Provide the (x, y) coordinate of the cell's center where the given text is located.  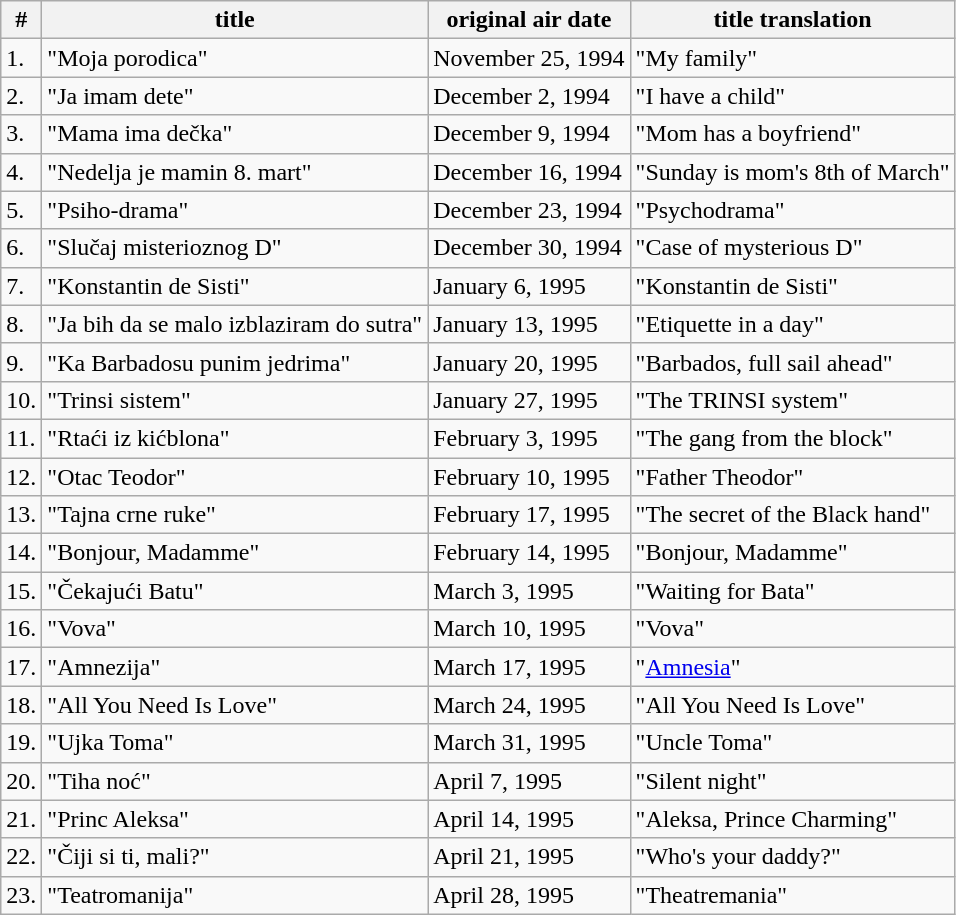
December 9, 1994 (529, 134)
"Tiha noć" (235, 781)
December 16, 1994 (529, 172)
2. (22, 96)
"Ja imam dete" (235, 96)
December 23, 1994 (529, 210)
22. (22, 857)
8. (22, 324)
"Amnezija" (235, 667)
"Princ Aleksa" (235, 819)
"Moja porodica" (235, 58)
"The secret of the Black hand" (792, 515)
April 7, 1995 (529, 781)
"Psiho-drama" (235, 210)
"Otac Teodor" (235, 477)
10. (22, 400)
March 17, 1995 (529, 667)
"Who's your daddy?" (792, 857)
February 10, 1995 (529, 477)
14. (22, 553)
"Waiting for Bata" (792, 591)
December 30, 1994 (529, 248)
"The gang from the block" (792, 438)
"Čekajući Batu" (235, 591)
3. (22, 134)
19. (22, 743)
title translation (792, 20)
January 6, 1995 (529, 286)
"Case of mysterious D" (792, 248)
7. (22, 286)
April 14, 1995 (529, 819)
"Rtaći iz kićblona" (235, 438)
"Barbados, full sail ahead" (792, 362)
November 25, 1994 (529, 58)
"Trinsi sistem" (235, 400)
March 10, 1995 (529, 629)
"Etiquette in a day" (792, 324)
4. (22, 172)
"Father Theodor" (792, 477)
March 31, 1995 (529, 743)
18. (22, 705)
5. (22, 210)
9. (22, 362)
March 24, 1995 (529, 705)
# (22, 20)
12. (22, 477)
"Ka Barbadosu punim jedrima" (235, 362)
"Mom has a boyfriend" (792, 134)
"Ujka Toma" (235, 743)
"Amnesia" (792, 667)
"The TRINSI system" (792, 400)
"Čiji si ti, mali?" (235, 857)
December 2, 1994 (529, 96)
"Mama ima dečka" (235, 134)
17. (22, 667)
February 3, 1995 (529, 438)
"Slučaj misterioznog D" (235, 248)
"Uncle Toma" (792, 743)
title (235, 20)
15. (22, 591)
20. (22, 781)
February 14, 1995 (529, 553)
"Teatromanija" (235, 895)
16. (22, 629)
"Aleksa, Prince Charming" (792, 819)
"Psychodrama" (792, 210)
11. (22, 438)
1. (22, 58)
"I have a child" (792, 96)
January 27, 1995 (529, 400)
6. (22, 248)
"Nedelja je mamin 8. mart" (235, 172)
23. (22, 895)
"My family" (792, 58)
"Tajna crne ruke" (235, 515)
"Silent night" (792, 781)
"Ja bih da se malo izblaziram do sutra" (235, 324)
January 20, 1995 (529, 362)
April 28, 1995 (529, 895)
21. (22, 819)
"Sunday is mom's 8th of March" (792, 172)
original air date (529, 20)
April 21, 1995 (529, 857)
February 17, 1995 (529, 515)
"Theatremania" (792, 895)
January 13, 1995 (529, 324)
13. (22, 515)
March 3, 1995 (529, 591)
